Return the [x, y] coordinate for the center point of the cell that contains the specified text.  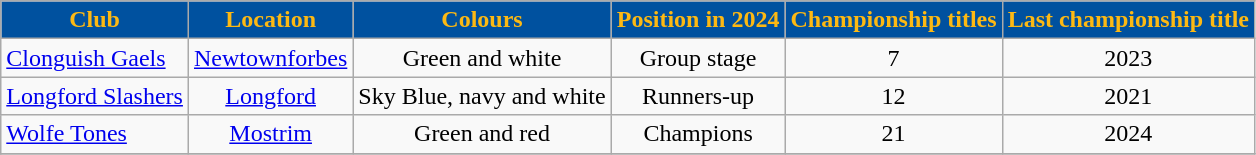
Position in 2024 [698, 20]
Championship titles [894, 20]
Green and red [482, 134]
2021 [1128, 96]
Sky Blue, navy and white [482, 96]
Last championship title [1128, 20]
Longford Slashers [95, 96]
Runners-up [698, 96]
Club [95, 20]
Location [270, 20]
Longford [270, 96]
Colours [482, 20]
2024 [1128, 134]
Mostrim [270, 134]
12 [894, 96]
Green and white [482, 58]
Group stage [698, 58]
Newtownforbes [270, 58]
2023 [1128, 58]
Clonguish Gaels [95, 58]
7 [894, 58]
21 [894, 134]
Champions [698, 134]
Wolfe Tones [95, 134]
